For the text-containing cell, return its midpoint in [X, Y] coordinate format. 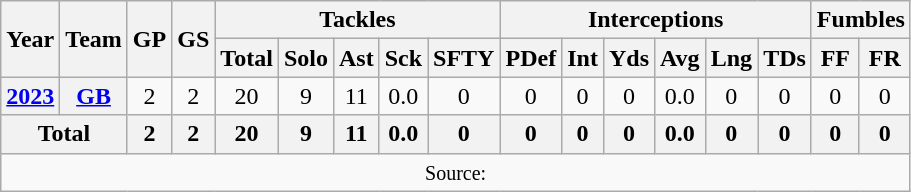
Tackles [358, 20]
Ast [356, 58]
Fumbles [860, 20]
PDef [531, 58]
GS [194, 39]
Lng [731, 58]
FF [835, 58]
GB [94, 96]
2023 [30, 96]
TDs [785, 58]
FR [884, 58]
Avg [680, 58]
GP [149, 39]
Source: [456, 172]
Interceptions [656, 20]
SFTY [464, 58]
Year [30, 39]
Team [94, 39]
Yds [628, 58]
Int [583, 58]
Solo [306, 58]
Sck [403, 58]
